Determine the [X, Y] coordinate at the center of the cell enclosing the given text.  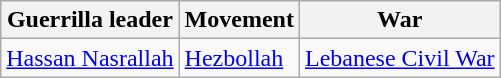
Movement [239, 20]
War [400, 20]
Lebanese Civil War [400, 58]
Hassan Nasrallah [90, 58]
Hezbollah [239, 58]
Guerrilla leader [90, 20]
